Return the (x, y) coordinate for the center point of the cell that contains the specified text.  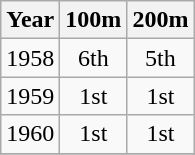
Year (30, 20)
100m (94, 20)
200m (160, 20)
6th (94, 58)
1960 (30, 134)
1958 (30, 58)
1959 (30, 96)
5th (160, 58)
